Determine the (X, Y) coordinate at the center of the cell enclosing the given text.  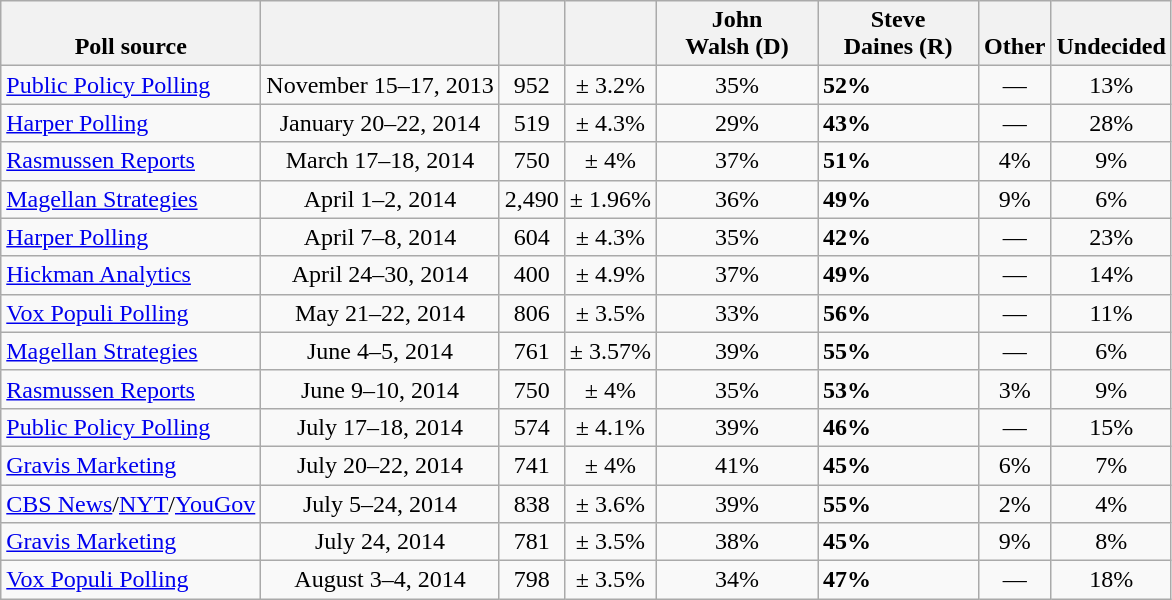
604 (532, 237)
574 (532, 427)
41% (736, 465)
838 (532, 503)
Poll source (131, 34)
June 4–5, 2014 (380, 351)
July 17–18, 2014 (380, 427)
18% (1111, 580)
42% (898, 237)
46% (898, 427)
± 1.96% (610, 199)
29% (736, 123)
47% (898, 580)
April 1–2, 2014 (380, 199)
52% (898, 85)
53% (898, 389)
April 7–8, 2014 (380, 237)
April 24–30, 2014 (380, 275)
952 (532, 85)
8% (1111, 542)
January 20–22, 2014 (380, 123)
May 21–22, 2014 (380, 313)
Other (1015, 34)
781 (532, 542)
± 3.6% (610, 503)
33% (736, 313)
July 24, 2014 (380, 542)
43% (898, 123)
JohnWalsh (D) (736, 34)
CBS News/NYT/YouGov (131, 503)
7% (1111, 465)
Hickman Analytics (131, 275)
761 (532, 351)
June 9–10, 2014 (380, 389)
14% (1111, 275)
36% (736, 199)
13% (1111, 85)
2% (1015, 503)
28% (1111, 123)
15% (1111, 427)
56% (898, 313)
2,490 (532, 199)
806 (532, 313)
± 3.2% (610, 85)
3% (1015, 389)
± 4.1% (610, 427)
38% (736, 542)
11% (1111, 313)
23% (1111, 237)
798 (532, 580)
34% (736, 580)
741 (532, 465)
March 17–18, 2014 (380, 161)
November 15–17, 2013 (380, 85)
51% (898, 161)
July 20–22, 2014 (380, 465)
Undecided (1111, 34)
400 (532, 275)
519 (532, 123)
July 5–24, 2014 (380, 503)
SteveDaines (R) (898, 34)
± 4.9% (610, 275)
± 3.57% (610, 351)
August 3–4, 2014 (380, 580)
